Return the (x, y) coordinate for the center point of the cell that contains the specified text.  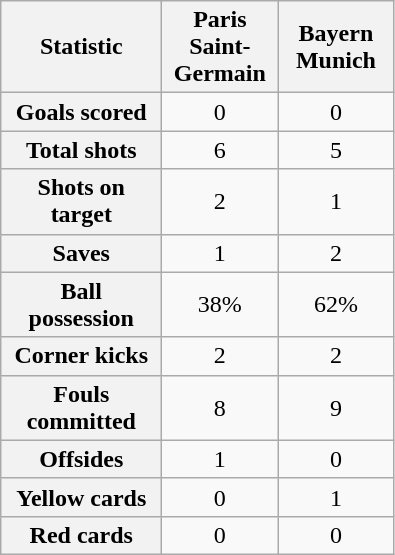
Goals scored (82, 112)
Paris Saint-Germain (220, 47)
Saves (82, 253)
Red cards (82, 535)
5 (336, 150)
8 (220, 408)
Offsides (82, 459)
38% (220, 304)
Yellow cards (82, 497)
Fouls committed (82, 408)
62% (336, 304)
Statistic (82, 47)
Ball possession (82, 304)
Total shots (82, 150)
6 (220, 150)
9 (336, 408)
Bayern Munich (336, 47)
Corner kicks (82, 356)
Shots on target (82, 202)
